Identify which cell holds the provided text, then report its [x, y] central coordinate. 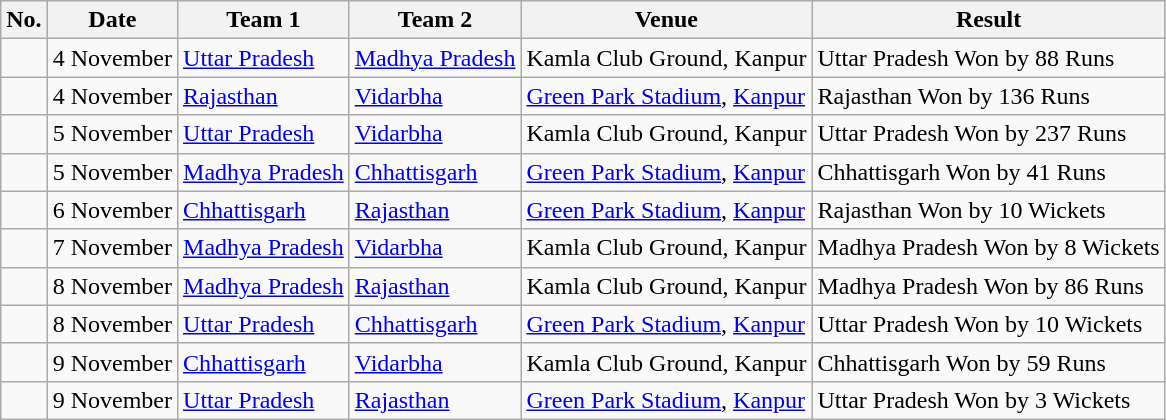
Result [988, 20]
Date [112, 20]
Uttar Pradesh Won by 10 Wickets [988, 324]
No. [24, 20]
Chhattisgarh Won by 59 Runs [988, 362]
Rajasthan Won by 10 Wickets [988, 210]
7 November [112, 248]
Venue [666, 20]
Uttar Pradesh Won by 237 Runs [988, 134]
Rajasthan Won by 136 Runs [988, 96]
Team 1 [264, 20]
Chhattisgarh Won by 41 Runs [988, 172]
Team 2 [435, 20]
Madhya Pradesh Won by 8 Wickets [988, 248]
Madhya Pradesh Won by 86 Runs [988, 286]
Uttar Pradesh Won by 3 Wickets [988, 400]
Uttar Pradesh Won by 88 Runs [988, 58]
6 November [112, 210]
